Return (X, Y) of the center of cell containing provided text 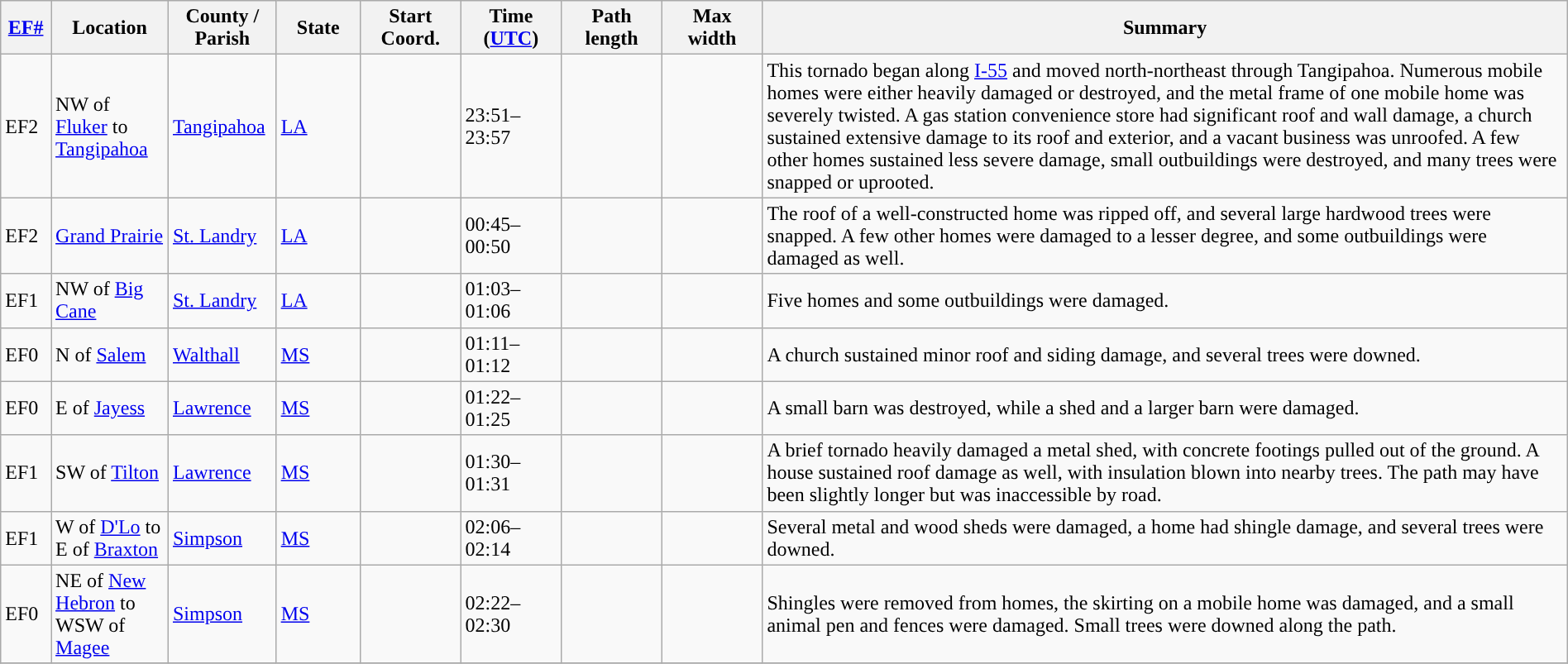
A church sustained minor roof and siding damage, and several trees were downed. (1164, 354)
01:22–01:25 (511, 408)
Start Coord. (410, 28)
02:06–02:14 (511, 537)
23:51–23:57 (511, 126)
Summary (1164, 28)
NW of Big Cane (110, 301)
Max width (712, 28)
EF# (26, 28)
Time (UTC) (511, 28)
Grand Prairie (110, 236)
E of Jayess (110, 408)
01:11–01:12 (511, 354)
01:03–01:06 (511, 301)
County / Parish (222, 28)
NW of Fluker to Tangipahoa (110, 126)
02:22–02:30 (511, 614)
State (318, 28)
N of Salem (110, 354)
Path length (612, 28)
Tangipahoa (222, 126)
SW of Tilton (110, 473)
W of D'Lo to E of Braxton (110, 537)
A small barn was destroyed, while a shed and a larger barn were damaged. (1164, 408)
Five homes and some outbuildings were damaged. (1164, 301)
00:45–00:50 (511, 236)
01:30–01:31 (511, 473)
Location (110, 28)
Several metal and wood sheds were damaged, a home had shingle damage, and several trees were downed. (1164, 537)
NE of New Hebron to WSW of Magee (110, 614)
Walthall (222, 354)
